Return [X, Y] of the center of cell containing provided text 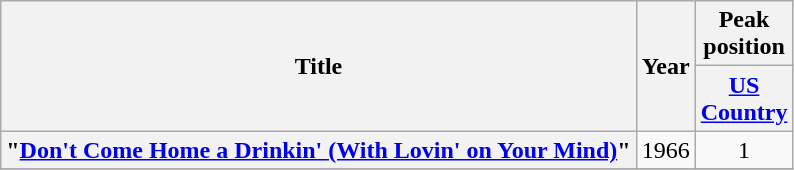
Peakposition [744, 34]
Year [666, 66]
Title [318, 66]
"Don't Come Home a Drinkin' (With Lovin' on Your Mind)" [318, 150]
1966 [666, 150]
1 [744, 150]
USCountry [744, 98]
